Search for the cell housing the specified text and yield its (x, y) center coordinate. 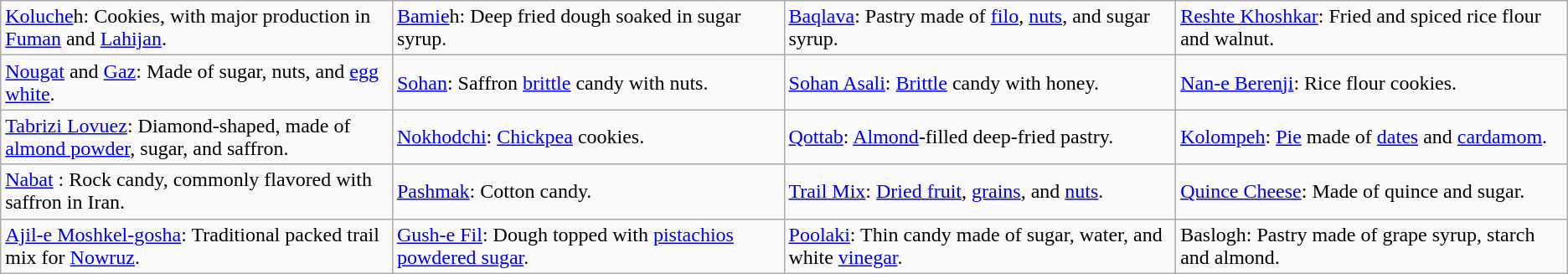
Nan-e Berenji: Rice flour cookies. (1372, 82)
Quince Cheese: Made of quince and sugar. (1372, 191)
Qottab: Almond-filled deep-fried pastry. (980, 137)
Baslogh: Pastry made of grape syrup, starch and almond. (1372, 246)
Nabat : Rock candy, commonly flavored with saffron in Iran. (197, 191)
Kolompeh: Pie made of dates and cardamom. (1372, 137)
Reshte Khoshkar: Fried and spiced rice flour and walnut. (1372, 28)
Sohan Asali: Brittle candy with honey. (980, 82)
Sohan: Saffron brittle candy with nuts. (588, 82)
Kolucheh: Cookies, with major production in Fuman and Lahijan. (197, 28)
Tabrizi Lovuez: Diamond-shaped, made of almond powder, sugar, and saffron. (197, 137)
Bamieh: Deep fried dough soaked in sugar syrup. (588, 28)
Gush-e Fil: Dough topped with pistachios powdered sugar. (588, 246)
Nokhodchi: Chickpea cookies. (588, 137)
Poolaki: Thin candy made of sugar, water, and white vinegar. (980, 246)
Ajil-e Moshkel-gosha: Traditional packed trail mix for Nowruz. (197, 246)
Baqlava: Pastry made of filo, nuts, and sugar syrup. (980, 28)
Pashmak: Cotton candy. (588, 191)
Nougat and Gaz: Made of sugar, nuts, and egg white. (197, 82)
Trail Mix: Dried fruit, grains, and nuts. (980, 191)
